Search for the cell housing the specified text and yield its (x, y) center coordinate. 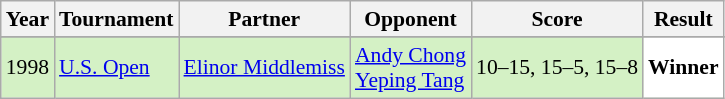
10–15, 15–5, 15–8 (557, 68)
Andy Chong Yeping Tang (410, 68)
U.S. Open (116, 68)
Score (557, 19)
Year (28, 19)
Result (684, 19)
Winner (684, 68)
Tournament (116, 19)
Partner (264, 19)
1998 (28, 68)
Opponent (410, 19)
Elinor Middlemiss (264, 68)
